Provide the [X, Y] coordinate of the cell's center where the given text is located.  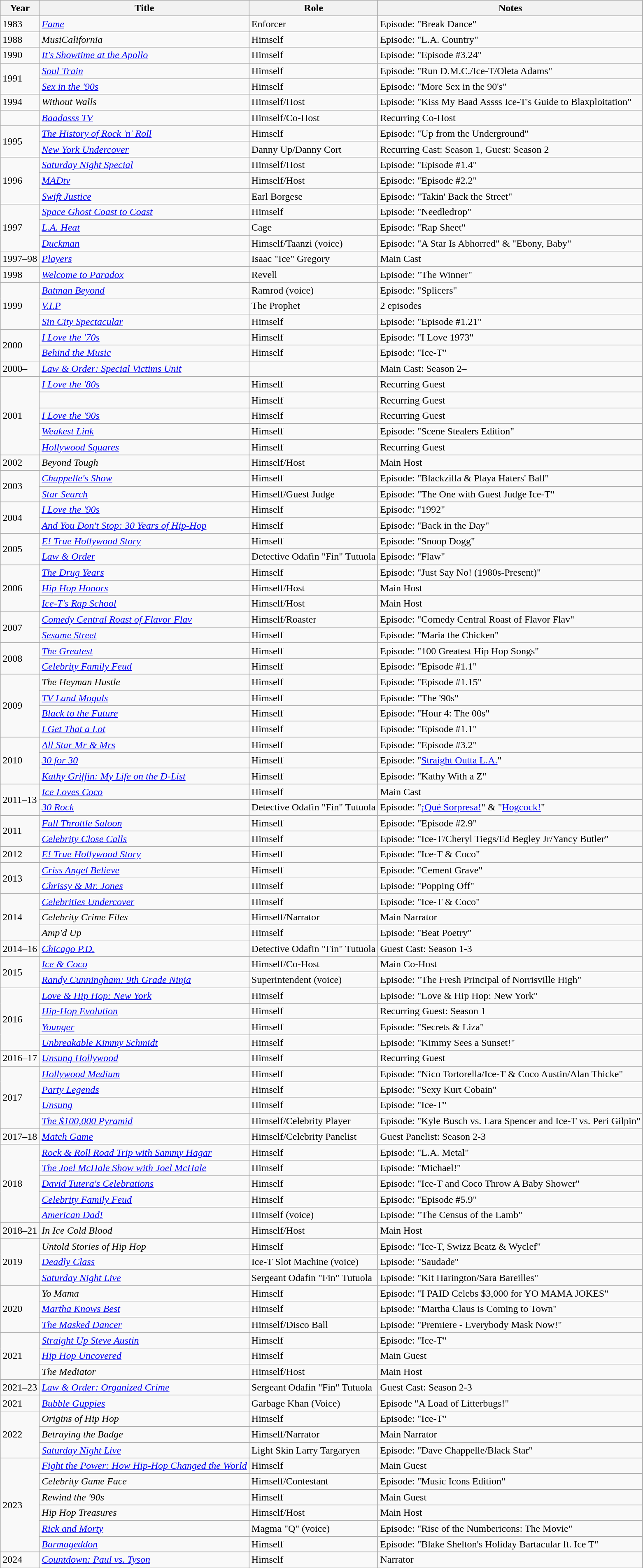
Star Search [144, 494]
Hollywood Squares [144, 447]
2024 [20, 1560]
1994 [20, 102]
Ice-T Slot Machine (voice) [314, 1262]
Recurring Cast: Season 1, Guest: Season 2 [510, 149]
And You Don't Stop: 30 Years of Hip-Hop [144, 525]
MADtv [144, 180]
Episode: "Scene Stealers Edition" [510, 431]
Episode: "Needledrop" [510, 212]
Behind the Music [144, 353]
Episode: "Episode #3.2" [510, 745]
Swift Justice [144, 196]
Title [144, 8]
TV Land Moguls [144, 698]
Straight Up Steve Austin [144, 1340]
2017 [20, 1097]
Fame [144, 24]
1988 [20, 40]
1996 [20, 180]
2010 [20, 761]
Without Walls [144, 102]
Himself/Roaster [314, 619]
1999 [20, 306]
American Dad! [144, 1215]
Himself/Contestant [314, 1482]
The History of Rock 'n' Roll [144, 133]
2023 [20, 1505]
Episode: "Martha Claus is Coming to Town" [510, 1309]
Beyond Tough [144, 463]
Episode: "The Winner" [510, 275]
Chicago P.D. [144, 948]
Episode: "Just Say No! (1980s-Present)" [510, 572]
The Mediator [144, 1372]
Main Cast: Season 2– [510, 369]
2014–16 [20, 948]
Episode: "Saudade" [510, 1262]
The Drug Years [144, 572]
Sin City Spectacular [144, 322]
Ice-T's Rap School [144, 604]
Batman Beyond [144, 290]
1991 [20, 79]
Saturday Night Special [144, 165]
Hip Hop Treasures [144, 1513]
Celebrity Crime Files [144, 917]
1998 [20, 275]
1997–98 [20, 259]
1995 [20, 141]
Episode: "Back in the Day" [510, 525]
Celebrities Undercover [144, 901]
Superintendent (voice) [314, 980]
2003 [20, 486]
Narrator [510, 1560]
Soul Train [144, 71]
2022 [20, 1434]
Episode: "Ice-T/Cheryl Tiegs/Ed Begley Jr/Yancy Butler" [510, 839]
Role [314, 8]
Himself/Celebrity Panelist [314, 1136]
2011–13 [20, 800]
Episode: "Rise of the Numbericons: The Movie" [510, 1528]
Episode: "Music Icons Edition" [510, 1482]
Episode: "L.A. Country" [510, 40]
Himself/Taanzi (voice) [314, 243]
Full Throttle Saloon [144, 823]
New York Undercover [144, 149]
Younger [144, 1027]
Law & Order: Special Victims Unit [144, 369]
Recurring Guest: Season 1 [510, 1011]
Amp'd Up [144, 933]
2006 [20, 588]
2007 [20, 627]
Untold Stories of Hip Hop [144, 1246]
Episode: "Break Dance" [510, 24]
Magma "Q" (voice) [314, 1528]
Episode: "Michael!" [510, 1168]
Episode: "Episode #2.2" [510, 180]
2018–21 [20, 1231]
2009 [20, 705]
Episode: "Up from the Underground" [510, 133]
Episode: "Blake Shelton's Holiday Bartacular ft. Ice T" [510, 1544]
30 Rock [144, 807]
Episode: "Ice-T and Coco Throw A Baby Shower" [510, 1183]
Episode: "Dave Chappelle/Black Star" [510, 1450]
All Star Mr & Mrs [144, 745]
Danny Up/Danny Cort [314, 149]
2021–23 [20, 1387]
2000– [20, 369]
Rewind the '90s [144, 1497]
Episode: "The '90s" [510, 698]
Episode: "Episode #2.9" [510, 823]
2004 [20, 518]
Comedy Central Roast of Flavor Flav [144, 619]
Party Legends [144, 1090]
Episode: "Episode #1.21" [510, 322]
The Prophet [314, 306]
Fight the Power: How Hip-Hop Changed the World [144, 1466]
Welcome to Paradox [144, 275]
Episode: "Beat Poetry" [510, 933]
Randy Cunningham: 9th Grade Ninja [144, 980]
Episode: "Kit Harington/Sara Bareilles" [510, 1278]
Episode: "Sexy Kurt Cobain" [510, 1090]
Recurring Co-Host [510, 118]
Episode: "Secrets & Liza" [510, 1027]
Episode: "Splicers" [510, 290]
Episode: "Kyle Busch vs. Lara Spencer and Ice-T vs. Peri Gilpin" [510, 1121]
Unbreakable Kimmy Schmidt [144, 1043]
Love & Hip Hop: New York [144, 996]
Enforcer [314, 24]
Deadly Class [144, 1262]
I Get That a Lot [144, 729]
Kathy Griffin: My Life on the D-List [144, 776]
Episode: "100 Greatest Hip Hop Songs" [510, 651]
Weakest Link [144, 431]
Episode: "Episode #5.9" [510, 1199]
Law & Order: Organized Crime [144, 1387]
Sesame Street [144, 635]
2 episodes [510, 306]
Episode: "Flaw" [510, 557]
2015 [20, 972]
1990 [20, 55]
Earl Borgese [314, 196]
Martha Knows Best [144, 1309]
2018 [20, 1183]
2012 [20, 854]
Unsung Hollywood [144, 1058]
Celebrity Game Face [144, 1482]
Hip Hop Honors [144, 588]
Origins of Hip Hop [144, 1419]
2019 [20, 1262]
Episode: "A Star Is Abhorred" & "Ebony, Baby" [510, 243]
2017–18 [20, 1136]
Episode: "Run D.M.C./Ice-T/Oleta Adams" [510, 71]
Episode: "Ice-T, Swizz Beatz & Wyclef" [510, 1246]
2008 [20, 658]
Episode: "Takin' Back the Street" [510, 196]
Chappelle's Show [144, 478]
Year [20, 8]
Episode: "Popping Off" [510, 886]
Yo Mama [144, 1293]
Criss Angel Believe [144, 870]
The Masked Dancer [144, 1325]
Episode: "Hour 4: The 00s" [510, 714]
Countdown: Paul vs. Tyson [144, 1560]
Law & Order [144, 557]
The Greatest [144, 651]
The Heyman Hustle [144, 682]
Episode: "The One with Guest Judge Ice-T" [510, 494]
Match Game [144, 1136]
It's Showtime at the Apollo [144, 55]
L.A. Heat [144, 228]
Episode: "Episode #1.15" [510, 682]
Episode: "Maria the Chicken" [510, 635]
Sex in the '90s [144, 86]
Episode: "Comedy Central Roast of Flavor Flav" [510, 619]
V.I.P [144, 306]
Space Ghost Coast to Coast [144, 212]
Episode: "Snoop Dogg" [510, 541]
Episode: "Premiere - Everybody Mask Now!" [510, 1325]
Hip Hop Uncovered [144, 1356]
I Love the '70s [144, 337]
Episode: "Episode #1.4" [510, 165]
1983 [20, 24]
Episode: "Love & Hip Hop: New York" [510, 996]
Ice Loves Coco [144, 792]
2005 [20, 549]
Ramrod (voice) [314, 290]
Black to the Future [144, 714]
2011 [20, 831]
Episode: "Straight Outta L.A." [510, 761]
2014 [20, 917]
Hip-Hop Evolution [144, 1011]
1997 [20, 228]
Episode: "Kathy With a Z" [510, 776]
Rick and Morty [144, 1528]
Players [144, 259]
Episode: "1992" [510, 510]
Cage [314, 228]
Episode "A Load of Litterbugs!" [510, 1403]
Episode: "L.A. Metal" [510, 1152]
Episode: "Nico Tortorella/Ice-T & Coco Austin/Alan Thicke" [510, 1074]
Baadasss TV [144, 118]
Ice & Coco [144, 964]
Light Skin Larry Targaryen [314, 1450]
Guest Cast: Season 2-3 [510, 1387]
Bubble Guppies [144, 1403]
Himself/Celebrity Player [314, 1121]
Episode: "Rap Sheet" [510, 228]
Episode: "The Fresh Principal of Norrisville High" [510, 980]
Episode: "The Census of the Lamb" [510, 1215]
Episode: "Episode #3.24" [510, 55]
Guest Panelist: Season 2-3 [510, 1136]
30 for 30 [144, 761]
David Tutera's Celebrations [144, 1183]
Episode: "Blackzilla & Playa Haters' Ball" [510, 478]
Unsung [144, 1105]
Duckman [144, 243]
Episode: "I PAID Celebs $3,000 for YO MAMA JOKES" [510, 1293]
2016 [20, 1019]
2000 [20, 345]
Guest Cast: Season 1-3 [510, 948]
Himself/Guest Judge [314, 494]
Garbage Khan (Voice) [314, 1403]
2002 [20, 463]
2020 [20, 1309]
Isaac "Ice" Gregory [314, 259]
Episode: "Cement Grave" [510, 870]
2016–17 [20, 1058]
Chrissy & Mr. Jones [144, 886]
Himself (voice) [314, 1215]
Barmageddon [144, 1544]
Episode: "Kimmy Sees a Sunset!" [510, 1043]
Episode: "¡Qué Sorpresa!" & "Hogcock!" [510, 807]
In Ice Cold Blood [144, 1231]
Revell [314, 275]
Episode: "Kiss My Baad Assss Ice-T's Guide to Blaxploitation" [510, 102]
Celebrity Close Calls [144, 839]
MusiCalifornia [144, 40]
I Love the '80s [144, 384]
The $100,000 Pyramid [144, 1121]
2001 [20, 415]
Episode: "More Sex in the 90's" [510, 86]
Himself/Disco Ball [314, 1325]
The Joel McHale Show with Joel McHale [144, 1168]
Hollywood Medium [144, 1074]
Rock & Roll Road Trip with Sammy Hagar [144, 1152]
Episode: "I Love 1973" [510, 337]
Notes [510, 8]
Main Co-Host [510, 964]
2013 [20, 878]
Betraying the Badge [144, 1434]
